Return (x, y) of the center of cell containing provided text 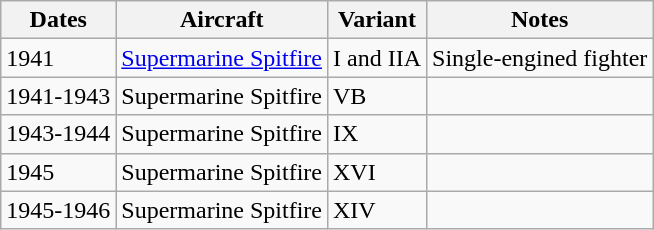
Notes (540, 20)
1941-1943 (58, 96)
Dates (58, 20)
Variant (376, 20)
Aircraft (222, 20)
VB (376, 96)
IX (376, 134)
I and IIA (376, 58)
1945 (58, 172)
1943-1944 (58, 134)
XIV (376, 210)
1945-1946 (58, 210)
XVI (376, 172)
Single-engined fighter (540, 58)
1941 (58, 58)
